Provide the (x, y) coordinate of the cell's center where the given text is located.  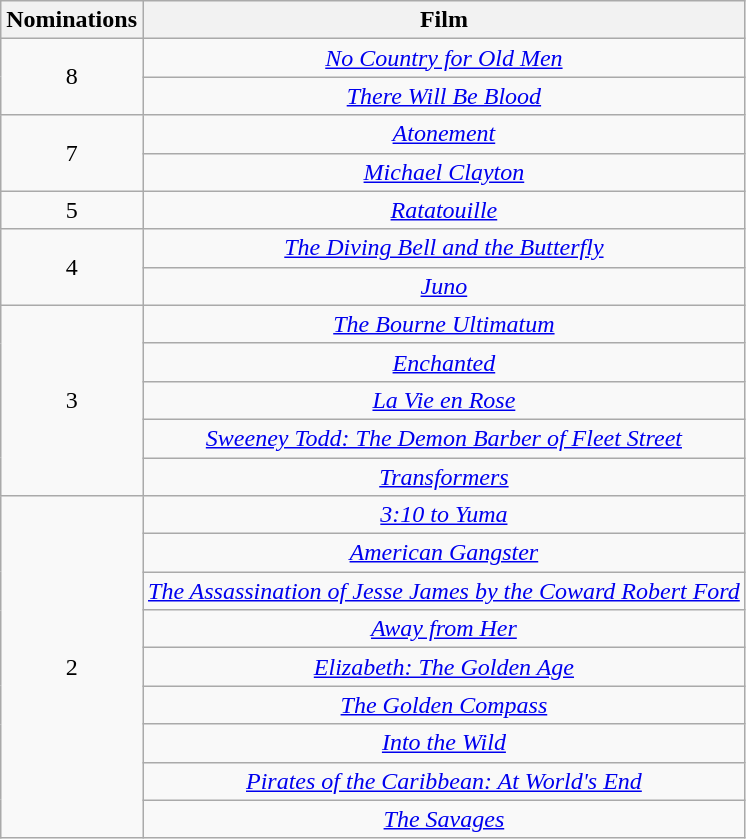
7 (72, 153)
Ratatouille (444, 210)
Away from Her (444, 629)
The Diving Bell and the Butterfly (444, 248)
There Will Be Blood (444, 96)
Juno (444, 286)
American Gangster (444, 553)
Enchanted (444, 362)
The Assassination of Jesse James by the Coward Robert Ford (444, 591)
The Bourne Ultimatum (444, 324)
Pirates of the Caribbean: At World's End (444, 781)
Elizabeth: The Golden Age (444, 667)
8 (72, 77)
Atonement (444, 134)
3 (72, 400)
No Country for Old Men (444, 58)
Into the Wild (444, 743)
Transformers (444, 477)
The Savages (444, 819)
5 (72, 210)
3:10 to Yuma (444, 515)
Film (444, 20)
The Golden Compass (444, 705)
Sweeney Todd: The Demon Barber of Fleet Street (444, 438)
Nominations (72, 20)
La Vie en Rose (444, 400)
4 (72, 267)
2 (72, 668)
Michael Clayton (444, 172)
